Determine the [x, y] coordinate at the center of the cell enclosing the given text.  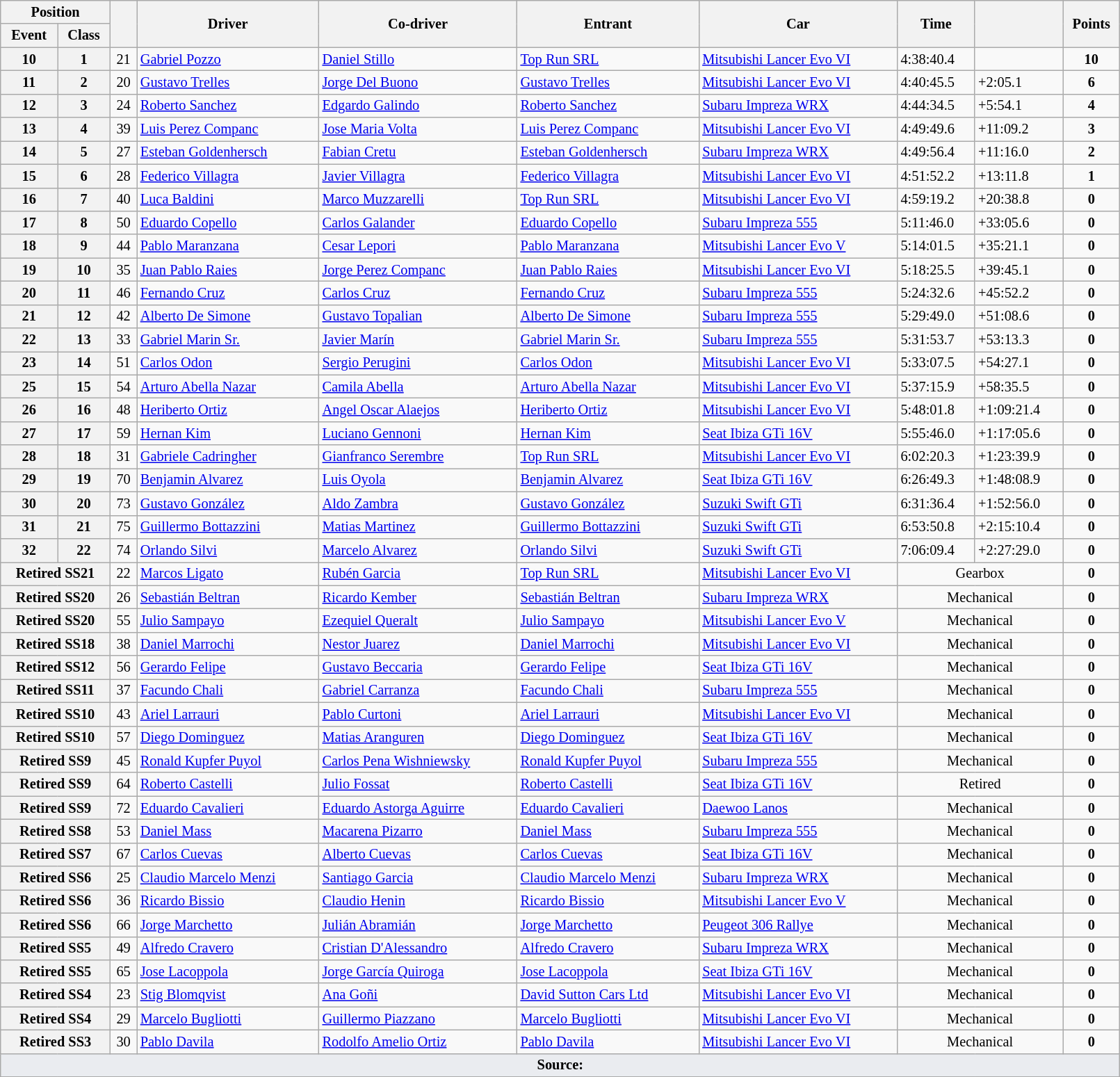
Javier Villagra [419, 176]
Camila Abella [419, 387]
Time [936, 24]
6:02:20.3 [936, 457]
Angel Oscar Alaejos [419, 410]
64 [123, 784]
Matias Aranguren [419, 738]
+35:21.1 [1018, 246]
Rodolfo Amelio Ortiz [419, 1042]
Fabian Cretu [419, 152]
5:24:32.6 [936, 293]
Luciano Gennoni [419, 433]
Ricardo Kember [419, 597]
5:33:07.5 [936, 363]
33 [123, 340]
Ana Goñi [419, 995]
32 [29, 550]
+58:35.5 [1018, 387]
+1:09:21.4 [1018, 410]
Eduardo Astorga Aguirre [419, 808]
+1:17:05.6 [1018, 433]
+20:38.8 [1018, 200]
Luca Baldini [228, 200]
Entrant [608, 24]
Retired SS7 [56, 855]
55 [123, 620]
7:06:09.4 [936, 550]
Retired [980, 784]
51 [123, 363]
Daniel Stillo [419, 59]
59 [123, 433]
6:31:36.4 [936, 503]
5:37:15.9 [936, 387]
4:59:19.2 [936, 200]
Jorge Del Buono [419, 82]
Class [84, 35]
+1:48:08.9 [1018, 480]
Gearbox [980, 574]
5:31:53.7 [936, 340]
42 [123, 316]
Peugeot 306 Rallye [798, 925]
Co-driver [419, 24]
49 [123, 948]
46 [123, 293]
57 [123, 738]
74 [123, 550]
+13:11.8 [1018, 176]
Car [798, 24]
4:49:56.4 [936, 152]
+45:52.2 [1018, 293]
Jorge García Quiroga [419, 971]
75 [123, 527]
5:29:49.0 [936, 316]
70 [123, 480]
24 [123, 106]
Retired SS8 [56, 831]
6:26:49.3 [936, 480]
Position [56, 12]
Alberto Cuevas [419, 855]
5:18:25.5 [936, 270]
Marco Muzzarelli [419, 200]
+2:15:10.4 [1018, 527]
Claudio Henin [419, 901]
Guillermo Piazzano [419, 1019]
9 [84, 246]
+1:52:56.0 [1018, 503]
Source: [560, 1065]
+53:13.3 [1018, 340]
Edgardo Galindo [419, 106]
+2:05.1 [1018, 82]
Luis Oyola [419, 480]
5:55:46.0 [936, 433]
73 [123, 503]
Carlos Cruz [419, 293]
7 [84, 200]
45 [123, 761]
Retired SS3 [56, 1042]
+11:16.0 [1018, 152]
35 [123, 270]
Driver [228, 24]
+33:05.6 [1018, 222]
8 [84, 222]
Javier Marín [419, 340]
54 [123, 387]
Gabriele Cadringher [228, 457]
66 [123, 925]
Cristian D'Alessandro [419, 948]
4:40:45.5 [936, 82]
Julio Fossat [419, 784]
36 [123, 901]
+39:45.1 [1018, 270]
Gabriel Pozzo [228, 59]
David Sutton Cars Ltd [608, 995]
72 [123, 808]
Cesar Lepori [419, 246]
Gabriel Carranza [419, 690]
Ezequiel Queralt [419, 620]
Gustavo Beccaria [419, 667]
4:49:49.6 [936, 129]
Julián Abramián [419, 925]
44 [123, 246]
+1:23:39.9 [1018, 457]
Event [29, 35]
+51:08.6 [1018, 316]
4:38:40.4 [936, 59]
38 [123, 644]
+5:54.1 [1018, 106]
Macarena Pizarro [419, 831]
Nestor Juarez [419, 644]
Aldo Zambra [419, 503]
Carlos Galander [419, 222]
5:48:01.8 [936, 410]
48 [123, 410]
53 [123, 831]
Carlos Pena Wishniewsky [419, 761]
Retired SS12 [56, 667]
5 [84, 152]
Retired SS18 [56, 644]
+2:27:29.0 [1018, 550]
56 [123, 667]
39 [123, 129]
Marcelo Alvarez [419, 550]
4:44:34.5 [936, 106]
5:11:46.0 [936, 222]
Daewoo Lanos [798, 808]
+54:27.1 [1018, 363]
Marcos Ligato [228, 574]
Rubén Garcia [419, 574]
43 [123, 714]
4:51:52.2 [936, 176]
Gustavo Topalian [419, 316]
Retired SS21 [56, 574]
6:53:50.8 [936, 527]
65 [123, 971]
Sergio Perugini [419, 363]
Santiago Garcia [419, 878]
Stig Blomqvist [228, 995]
Pablo Curtoni [419, 714]
Retired SS11 [56, 690]
Gianfranco Serembre [419, 457]
67 [123, 855]
Jose Maria Volta [419, 129]
Matias Martinez [419, 527]
Points [1091, 24]
Jorge Perez Companc [419, 270]
5:14:01.5 [936, 246]
40 [123, 200]
+11:09.2 [1018, 129]
37 [123, 690]
50 [123, 222]
